Locate the cell with the specified text and output its [x, y] center coordinate. 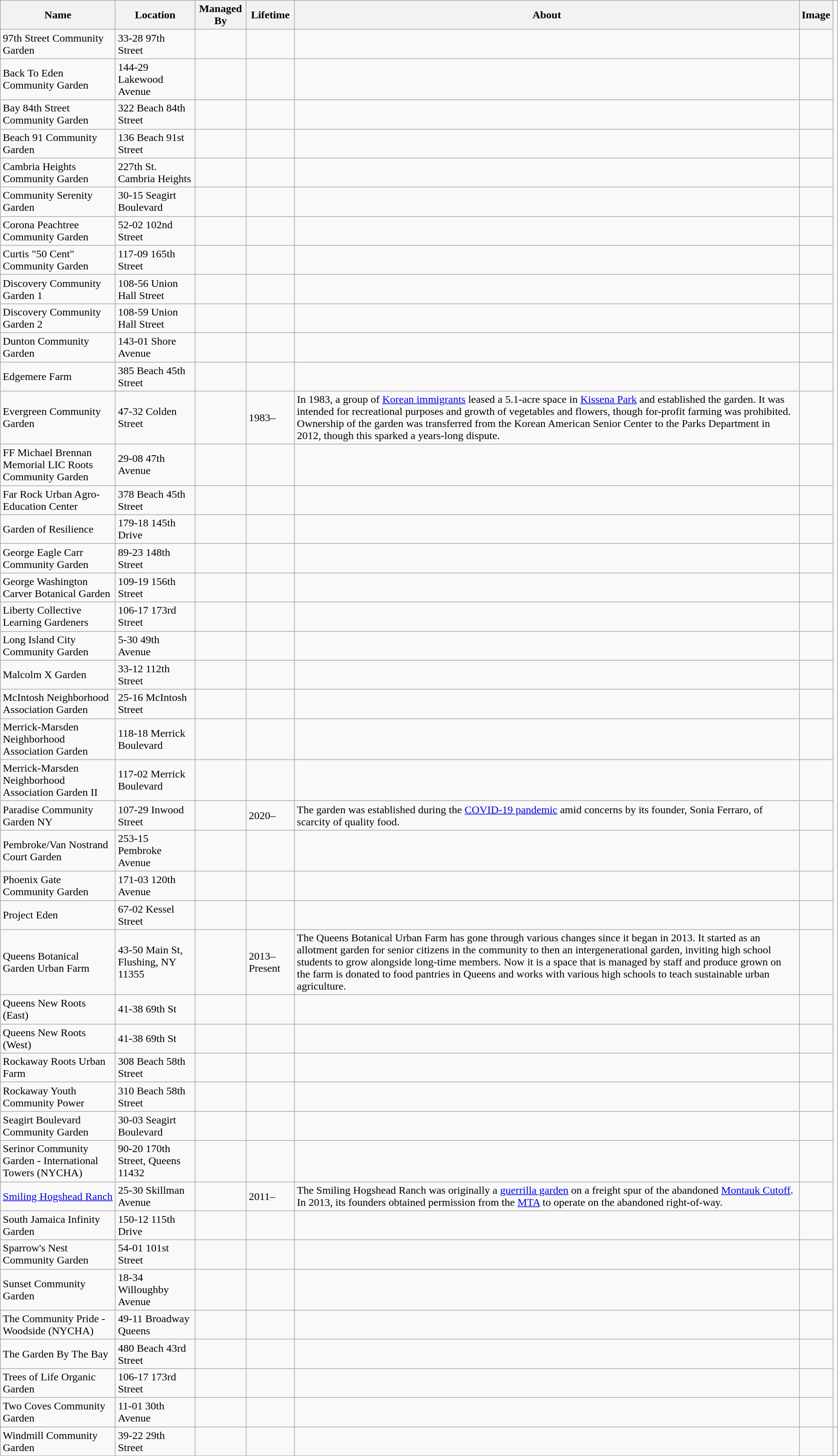
90-20 170th Street, Queens 11432 [155, 1161]
52-02 102nd Street [155, 231]
136 Beach 91st Street [155, 143]
54-01 101st Street [155, 1254]
Two Coves Community Garden [58, 1412]
144-29 Lakewood Avenue [155, 79]
George Eagle Carr Community Garden [58, 559]
Rockaway Youth Community Power [58, 1097]
310 Beach 58th Street [155, 1097]
Beach 91 Community Garden [58, 143]
The garden was established during the COVID-19 pandemic amid concerns by its founder, Sonia Ferraro, of scarcity of quality food. [547, 816]
25-30 Skillman Avenue [155, 1196]
Discovery Community Garden 1 [58, 289]
117-02 Merrick Boulevard [155, 780]
30-15 Seagirt Boulevard [155, 201]
253-15 Pembroke Avenue [155, 850]
Dunton Community Garden [58, 347]
227th St. Cambria Heights [155, 173]
322 Beach 84th Street [155, 115]
179-18 145th Drive [155, 529]
5-30 49th Avenue [155, 645]
Malcolm X Garden [58, 675]
Rockaway Roots Urban Farm [58, 1068]
108-59 Union Hall Street [155, 318]
109-19 156th Street [155, 587]
Queens Botanical Garden Urban Farm [58, 962]
150-12 115th Drive [155, 1225]
Bay 84th Street Community Garden [58, 115]
108-56 Union Hall Street [155, 289]
378 Beach 45th Street [155, 500]
2011– [270, 1196]
Discovery Community Garden 2 [58, 318]
118-18 Merrick Boulevard [155, 739]
Seagirt Boulevard Community Garden [58, 1126]
97th Street Community Garden [58, 44]
Lifetime [270, 15]
Location [155, 15]
Project Eden [58, 915]
43-50 Main St, Flushing, NY 11355 [155, 962]
33-12 112th Street [155, 675]
About [547, 15]
1983– [270, 418]
Corona Peachtree Community Garden [58, 231]
385 Beach 45th Street [155, 376]
480 Beach 43rd Street [155, 1354]
Phoenix Gate Community Garden [58, 885]
171-03 120th Avenue [155, 885]
39-22 29th Street [155, 1441]
Name [58, 15]
Long Island City Community Garden [58, 645]
107-29 Inwood Street [155, 816]
33-28 97th Street [155, 44]
Windmill Community Garden [58, 1441]
Managed By [220, 15]
Trees of Life Organic Garden [58, 1383]
117-09 165th Street [155, 260]
67-02 Kessel Street [155, 915]
Queens New Roots (East) [58, 1010]
Sparrow's Nest Community Garden [58, 1254]
Queens New Roots (West) [58, 1038]
143-01 Shore Avenue [155, 347]
Smiling Hogshead Ranch [58, 1196]
49-11 Broadway Queens [155, 1325]
George Washington Carver Botanical Garden [58, 587]
FF Michael Brennan Memorial LIC Roots Community Garden [58, 465]
Community Serenity Garden [58, 201]
Edgemere Farm [58, 376]
South Jamaica Infinity Garden [58, 1225]
11-01 30th Avenue [155, 1412]
Evergreen Community Garden [58, 418]
Liberty Collective Learning Gardeners [58, 617]
Merrick-Marsden Neighborhood Association Garden [58, 739]
18-34 Willoughby Avenue [155, 1289]
Sunset Community Garden [58, 1289]
Image [816, 15]
Garden of Resilience [58, 529]
The Community Pride - Woodside (NYCHA) [58, 1325]
Paradise Community Garden NY [58, 816]
Curtis "50 Cent" Community Garden [58, 260]
2020– [270, 816]
Serinor Community Garden - International Towers (NYCHA) [58, 1161]
89-23 148th Street [155, 559]
Back To Eden Community Garden [58, 79]
The Garden By The Bay [58, 1354]
McIntosh Neighborhood Association Garden [58, 704]
29-08 47th Avenue [155, 465]
308 Beach 58th Street [155, 1068]
Far Rock Urban Agro-Education Center [58, 500]
Cambria Heights Community Garden [58, 173]
Merrick-Marsden Neighborhood Association Garden II [58, 780]
2013–Present [270, 962]
47-32 Colden Street [155, 418]
Pembroke/Van Nostrand Court Garden [58, 850]
25-16 McIntosh Street [155, 704]
30-03 Seagirt Boulevard [155, 1126]
